Locate the cell with the specified text and output its [X, Y] center coordinate. 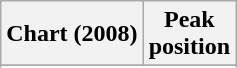
Chart (2008) [72, 34]
Peakposition [189, 34]
